Identify which cell holds the provided text, then report its [X, Y] central coordinate. 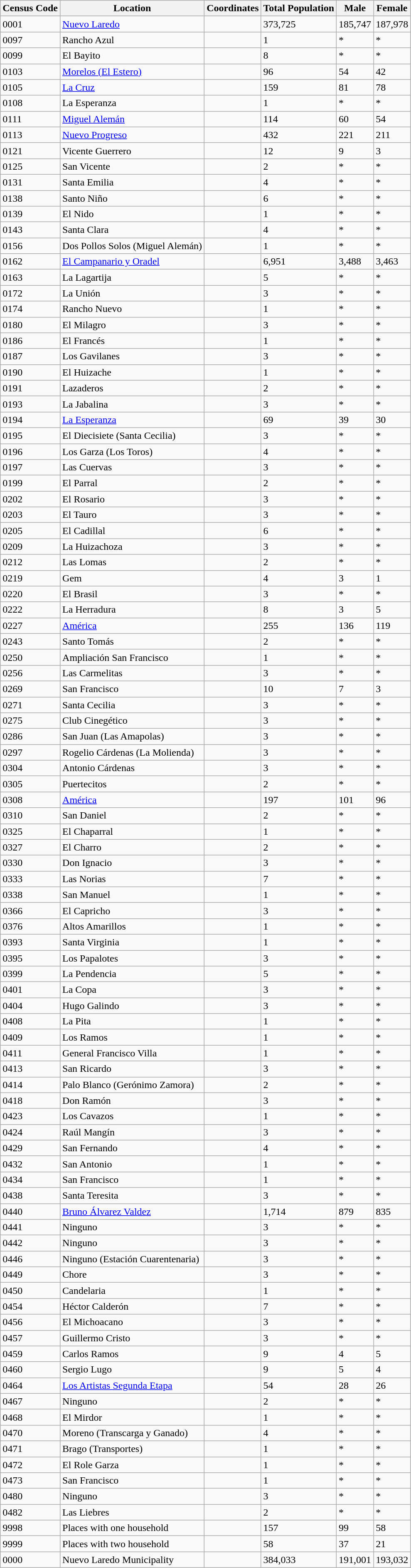
255 [299, 626]
101 [355, 800]
0108 [30, 103]
78 [392, 87]
835 [392, 1212]
0286 [30, 737]
Santa Emilia [132, 182]
69 [299, 420]
El Campanario y Oradel [132, 262]
187,978 [392, 24]
Palo Blanco (Gerónimo Zamora) [132, 1085]
0222 [30, 610]
0440 [30, 1212]
San Antonio [132, 1164]
1,714 [299, 1212]
0404 [30, 1006]
El Charro [132, 847]
Location [132, 8]
Las Liebres [132, 1512]
0408 [30, 1021]
0308 [30, 800]
21 [392, 1544]
191,001 [355, 1560]
Los Garza (Los Toros) [132, 451]
San Ricardo [132, 1069]
0227 [30, 626]
Sergio Lugo [132, 1370]
Total Population [299, 8]
0275 [30, 721]
0460 [30, 1370]
San Manuel [132, 895]
26 [392, 1385]
0423 [30, 1116]
0196 [30, 451]
0250 [30, 657]
0111 [30, 119]
0143 [30, 230]
La Lagartija [132, 277]
Puertecitos [132, 784]
0001 [30, 24]
Coordinates [233, 8]
Los Ramos [132, 1037]
3,488 [355, 262]
9998 [30, 1528]
Places with two household [132, 1544]
0219 [30, 578]
0195 [30, 435]
0424 [30, 1132]
Santa Clara [132, 230]
0205 [30, 531]
Don Ramón [132, 1101]
0202 [30, 499]
0190 [30, 372]
La Huizachoza [132, 547]
Rancho Azul [132, 40]
373,725 [299, 24]
Antonio Cárdenas [132, 768]
0187 [30, 356]
0305 [30, 784]
0138 [30, 198]
Lazaderos [132, 388]
0125 [30, 166]
211 [392, 135]
Guillermo Cristo [132, 1338]
San Vicente [132, 166]
0105 [30, 87]
El Mirdor [132, 1417]
0194 [30, 420]
Héctor Calderón [132, 1306]
El Rosario [132, 499]
0180 [30, 325]
San Juan (Las Amapolas) [132, 737]
La Herradura [132, 610]
0186 [30, 341]
0471 [30, 1449]
0333 [30, 879]
0220 [30, 594]
0197 [30, 467]
El Role Garza [132, 1464]
Hugo Galindo [132, 1006]
0454 [30, 1306]
El Cadillal [132, 531]
Ampliación San Francisco [132, 657]
0243 [30, 641]
0113 [30, 135]
Las Lomas [132, 562]
Los Artistas Segunda Etapa [132, 1385]
0470 [30, 1433]
0438 [30, 1195]
39 [355, 420]
119 [392, 626]
0409 [30, 1037]
El Diecisiete (Santa Cecilia) [132, 435]
0191 [30, 388]
0212 [30, 562]
Raúl Mangín [132, 1132]
Dos Pollos Solos (Miguel Alemán) [132, 246]
3,463 [392, 262]
La Unión [132, 293]
0468 [30, 1417]
Gem [132, 578]
Male [355, 8]
0467 [30, 1401]
0456 [30, 1322]
0199 [30, 483]
0366 [30, 910]
185,747 [355, 24]
0429 [30, 1148]
El Parral [132, 483]
El Nido [132, 214]
0472 [30, 1464]
114 [299, 119]
Female [392, 8]
0139 [30, 214]
0446 [30, 1259]
0449 [30, 1275]
0480 [30, 1496]
193,032 [392, 1560]
0131 [30, 182]
0441 [30, 1227]
0450 [30, 1291]
0393 [30, 942]
Vicente Guerrero [132, 151]
0174 [30, 309]
0414 [30, 1085]
Las Norias [132, 879]
Rancho Nuevo [132, 309]
Miguel Alemán [132, 119]
Carlos Ramos [132, 1354]
0327 [30, 847]
0256 [30, 673]
0399 [30, 974]
El Chaparral [132, 831]
0413 [30, 1069]
San Fernando [132, 1148]
0097 [30, 40]
9999 [30, 1544]
Nuevo Laredo [132, 24]
El Francés [132, 341]
Los Papalotes [132, 958]
0395 [30, 958]
La Cruz [132, 87]
10 [299, 689]
0325 [30, 831]
157 [299, 1528]
384,033 [299, 1560]
Morelos (El Estero) [132, 72]
Bruno Álvarez Valdez [132, 1212]
Santa Teresita [132, 1195]
197 [299, 800]
12 [299, 151]
El Milagro [132, 325]
El Huizache [132, 372]
879 [355, 1212]
Moreno (Transcarga y Ganado) [132, 1433]
La Jabalina [132, 404]
0401 [30, 990]
El Bayito [132, 56]
La Pendencia [132, 974]
Las Cuervas [132, 467]
0442 [30, 1243]
Santa Cecilia [132, 705]
0209 [30, 547]
Nuevo Laredo Municipality [132, 1560]
0459 [30, 1354]
221 [355, 135]
0000 [30, 1560]
Rogelio Cárdenas (La Molienda) [132, 752]
El Brasil [132, 594]
0269 [30, 689]
El Capricho [132, 910]
0121 [30, 151]
0103 [30, 72]
6,951 [299, 262]
La Copa [132, 990]
Club Cinegético [132, 721]
0099 [30, 56]
0338 [30, 895]
0310 [30, 816]
Don Ignacio [132, 863]
432 [299, 135]
0457 [30, 1338]
Los Cavazos [132, 1116]
0473 [30, 1481]
42 [392, 72]
0271 [30, 705]
Las Carmelitas [132, 673]
0330 [30, 863]
El Tauro [132, 515]
37 [355, 1544]
La Pita [132, 1021]
Ninguno (Estación Cuarentenaria) [132, 1259]
Santo Tomás [132, 641]
0193 [30, 404]
Chore [132, 1275]
0411 [30, 1053]
81 [355, 87]
99 [355, 1528]
San Daniel [132, 816]
159 [299, 87]
Brago (Transportes) [132, 1449]
General Francisco Villa [132, 1053]
Altos Amarillos [132, 926]
0482 [30, 1512]
60 [355, 119]
Nuevo Progreso [132, 135]
28 [355, 1385]
0162 [30, 262]
El Michoacano [132, 1322]
30 [392, 420]
0156 [30, 246]
0434 [30, 1180]
Los Gavilanes [132, 356]
0432 [30, 1164]
0376 [30, 926]
Census Code [30, 8]
Santo Niño [132, 198]
0304 [30, 768]
0297 [30, 752]
Santa Virginia [132, 942]
0418 [30, 1101]
0203 [30, 515]
Candelaria [132, 1291]
0172 [30, 293]
136 [355, 626]
0163 [30, 277]
0464 [30, 1385]
Places with one household [132, 1528]
